Find where the given text appears and provide that cell's center as [x, y] coordinate. 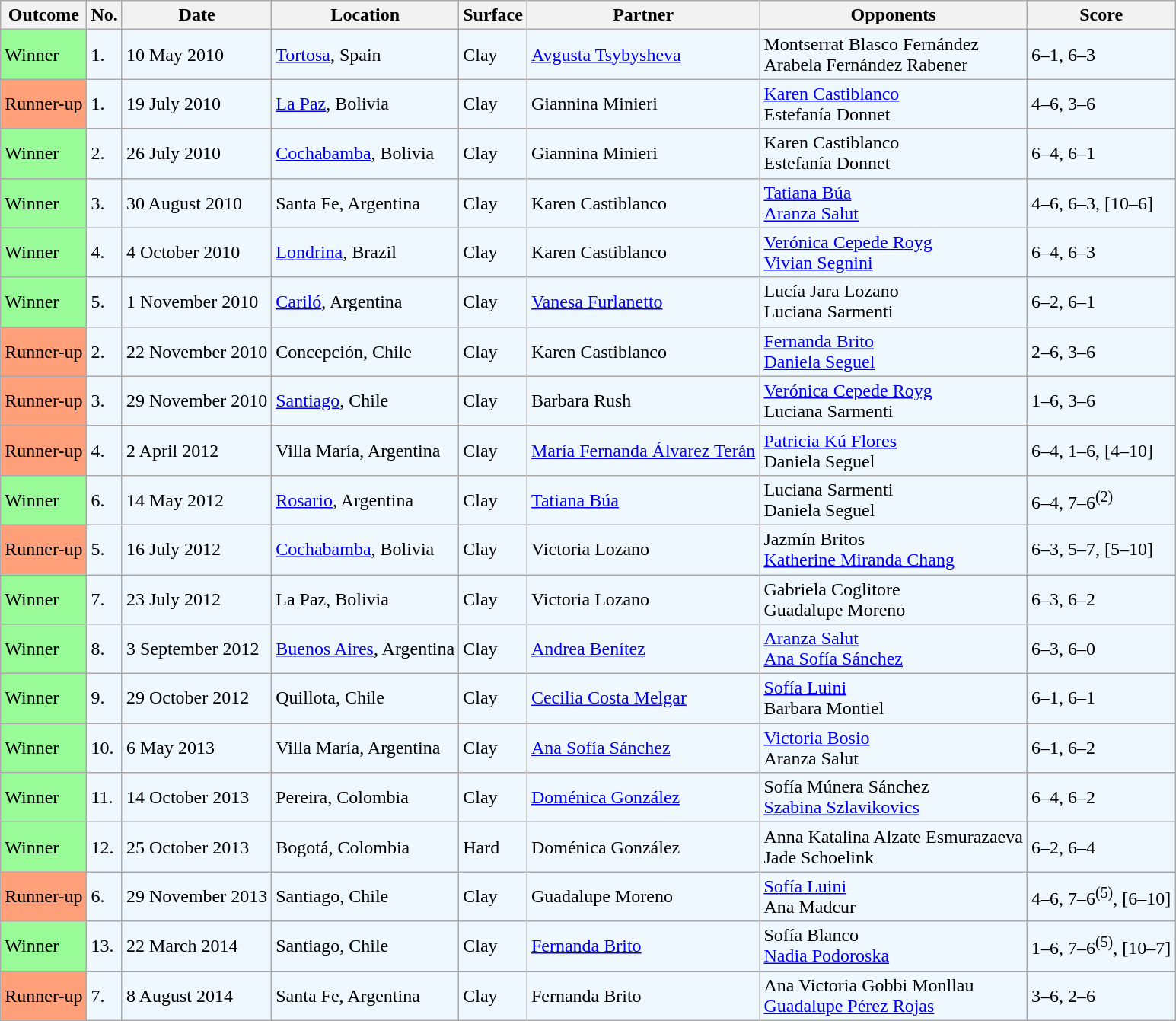
Guadalupe Moreno [642, 897]
14 October 2013 [196, 798]
6–3, 6–2 [1101, 598]
Barbara Rush [642, 400]
Pereira, Colombia [365, 798]
Gabriela Coglitore Guadalupe Moreno [894, 598]
Patricia Kú Flores Daniela Seguel [894, 451]
1–6, 3–6 [1101, 400]
22 March 2014 [196, 946]
3 September 2012 [196, 649]
6–1, 6–3 [1101, 55]
Ana Sofía Sánchez [642, 748]
6 May 2013 [196, 748]
10 May 2010 [196, 55]
Vanesa Furlanetto [642, 302]
Cariló, Argentina [365, 302]
10. [104, 748]
30 August 2010 [196, 203]
Partner [642, 15]
26 July 2010 [196, 154]
6–4, 6–1 [1101, 154]
6–4, 6–3 [1101, 253]
6–3, 5–7, [5–10] [1101, 550]
Score [1101, 15]
María Fernanda Álvarez Terán [642, 451]
6–3, 6–0 [1101, 649]
Tatiana Búa Aranza Salut [894, 203]
Sofía Múnera Sánchez Szabina Szlavikovics [894, 798]
Surface [493, 15]
Londrina, Brazil [365, 253]
Date [196, 15]
19 July 2010 [196, 104]
6–1, 6–1 [1101, 699]
4–6, 6–3, [10–6] [1101, 203]
Outcome [44, 15]
4–6, 7–6(5), [6–10] [1101, 897]
4–6, 3–6 [1101, 104]
Ana Victoria Gobbi Monllau Guadalupe Pérez Rojas [894, 996]
Tortosa, Spain [365, 55]
Sofía Blanco Nadia Podoroska [894, 946]
16 July 2012 [196, 550]
8. [104, 649]
Sofía Luini Ana Madcur [894, 897]
Sofía Luini Barbara Montiel [894, 699]
2–6, 3–6 [1101, 352]
9. [104, 699]
Avgusta Tsybysheva [642, 55]
2 April 2012 [196, 451]
Montserrat Blasco Fernández Arabela Fernández Rabener [894, 55]
Verónica Cepede Royg Vivian Segnini [894, 253]
6–4, 7–6(2) [1101, 499]
29 October 2012 [196, 699]
Quillota, Chile [365, 699]
6–2, 6–1 [1101, 302]
Verónica Cepede Royg Luciana Sarmenti [894, 400]
12. [104, 847]
Andrea Benítez [642, 649]
1 November 2010 [196, 302]
Lucía Jara Lozano Luciana Sarmenti [894, 302]
Location [365, 15]
6–2, 6–4 [1101, 847]
6–4, 1–6, [4–10] [1101, 451]
Aranza Salut Ana Sofía Sánchez [894, 649]
13. [104, 946]
Anna Katalina Alzate Esmurazaeva Jade Schoelink [894, 847]
Cecilia Costa Melgar [642, 699]
Hard [493, 847]
1–6, 7–6(5), [10–7] [1101, 946]
Bogotá, Colombia [365, 847]
Buenos Aires, Argentina [365, 649]
29 November 2013 [196, 897]
Victoria Bosio Aranza Salut [894, 748]
Fernanda Brito Daniela Seguel [894, 352]
Jazmín Britos Katherine Miranda Chang [894, 550]
Concepción, Chile [365, 352]
29 November 2010 [196, 400]
No. [104, 15]
23 July 2012 [196, 598]
22 November 2010 [196, 352]
14 May 2012 [196, 499]
11. [104, 798]
3–6, 2–6 [1101, 996]
Rosario, Argentina [365, 499]
6–4, 6–2 [1101, 798]
6–1, 6–2 [1101, 748]
Tatiana Búa [642, 499]
Luciana Sarmenti Daniela Seguel [894, 499]
Opponents [894, 15]
4 October 2010 [196, 253]
8 August 2014 [196, 996]
25 October 2013 [196, 847]
